Determine the [x, y] coordinate at the center of the cell enclosing the given text.  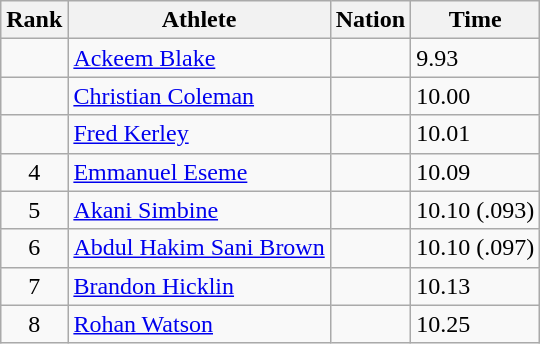
Ackeem Blake [199, 58]
Athlete [199, 20]
Brandon Hicklin [199, 286]
Akani Simbine [199, 210]
Emmanuel Eseme [199, 172]
10.01 [476, 134]
Abdul Hakim Sani Brown [199, 248]
10.25 [476, 324]
Rohan Watson [199, 324]
Time [476, 20]
8 [34, 324]
10.00 [476, 96]
10.09 [476, 172]
10.13 [476, 286]
4 [34, 172]
10.10 (.093) [476, 210]
Fred Kerley [199, 134]
7 [34, 286]
6 [34, 248]
10.10 (.097) [476, 248]
9.93 [476, 58]
5 [34, 210]
Rank [34, 20]
Christian Coleman [199, 96]
Nation [370, 20]
